Search for the cell housing the specified text and yield its (x, y) center coordinate. 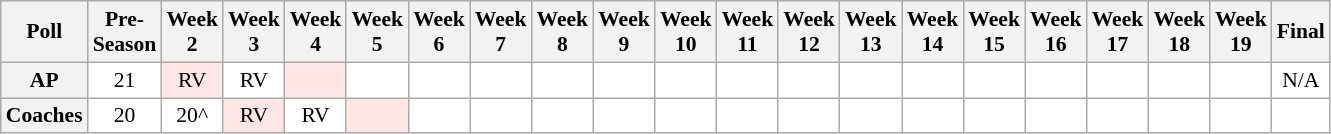
Week5 (377, 32)
Week6 (439, 32)
Week2 (192, 32)
Week9 (624, 32)
Week18 (1179, 32)
Week17 (1118, 32)
AP (44, 80)
Week11 (748, 32)
Week12 (809, 32)
Poll (44, 32)
20^ (192, 116)
21 (125, 80)
N/A (1301, 80)
Week8 (562, 32)
Week19 (1241, 32)
Coaches (44, 116)
Week4 (316, 32)
Week15 (994, 32)
Final (1301, 32)
Pre-Season (125, 32)
Week14 (933, 32)
Week7 (501, 32)
Week13 (871, 32)
Week16 (1056, 32)
Week10 (686, 32)
Week3 (254, 32)
20 (125, 116)
